Return the [x, y] coordinate for the center point of the cell that contains the specified text.  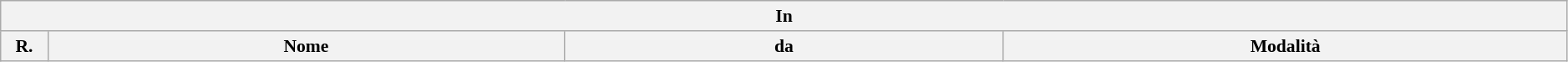
da [784, 46]
R. [24, 46]
Modalità [1285, 46]
In [784, 16]
Nome [306, 46]
